Detect which cell encompasses the target text, then output its [X, Y] center coordinate. 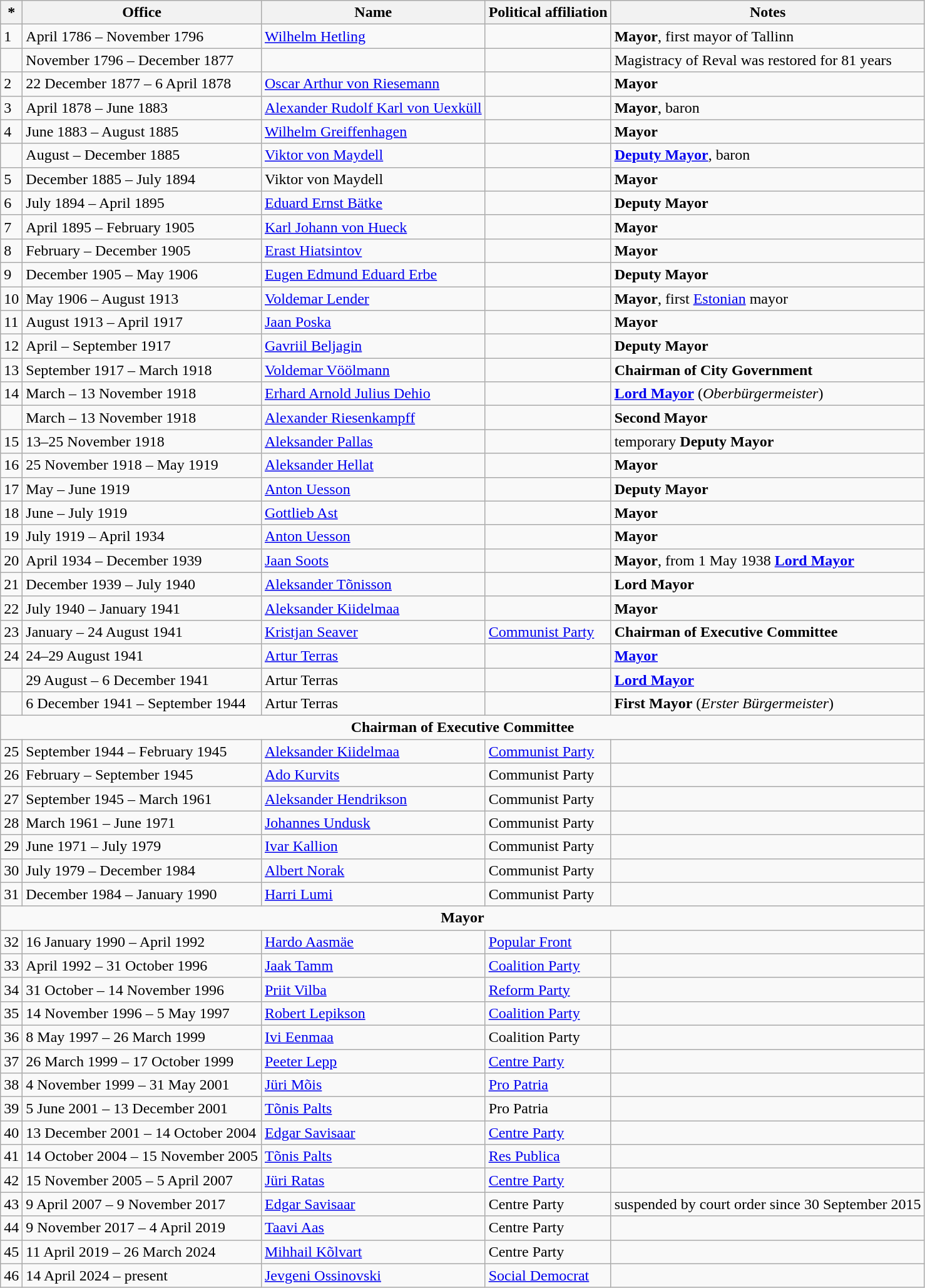
14 [11, 394]
11 April 2019 – 26 March 2024 [142, 1252]
November 1796 – December 1877 [142, 60]
March 1961 – June 1971 [142, 823]
Harri Lumi [373, 894]
Jaak Tamm [373, 966]
31 October – 14 November 1996 [142, 989]
Deputy Mayor, baron [767, 155]
May 1906 – August 1913 [142, 299]
43 [11, 1204]
15 [11, 441]
Mayor, baron [767, 108]
37 [11, 1061]
38 [11, 1085]
14 November 1996 – 5 May 1997 [142, 1013]
Aleksander Tõnisson [373, 584]
April – September 1917 [142, 346]
Voldemar Lender [373, 299]
Ivi Eenmaa [373, 1037]
Second Mayor [767, 418]
Social Democrat [548, 1275]
26 [11, 775]
Jaan Soots [373, 560]
Aleksander Hendrikson [373, 799]
Jaan Poska [373, 322]
July 1894 – April 1895 [142, 203]
December 1885 – July 1894 [142, 179]
* [11, 13]
Priit Vilba [373, 989]
Erhard Arnold Julius Dehio [373, 394]
April 1992 – 31 October 1996 [142, 966]
Political affiliation [548, 13]
Popular Front [548, 942]
29 August – 6 December 1941 [142, 679]
Notes [767, 13]
Karl Johann von Hueck [373, 227]
8 May 1997 – 26 March 1999 [142, 1037]
June 1971 – July 1979 [142, 847]
26 March 1999 – 17 October 1999 [142, 1061]
temporary Deputy Mayor [767, 441]
Mayor, first Estonian mayor [767, 299]
July 1940 – January 1941 [142, 608]
41 [11, 1157]
Oscar Arthur von Riesemann [373, 84]
Mayor, from 1 May 1938 Lord Mayor [767, 560]
December 1939 – July 1940 [142, 584]
40 [11, 1133]
1 [11, 36]
34 [11, 989]
First Mayor (Erster Bürgermeister) [767, 704]
April 1895 – February 1905 [142, 227]
Office [142, 13]
14 April 2024 – present [142, 1275]
Kristjan Seaver [373, 632]
24–29 August 1941 [142, 656]
9 November 2017 – 4 April 2019 [142, 1228]
Ivar Kallion [373, 847]
29 [11, 847]
Jüri Ratas [373, 1180]
4 November 1999 – 31 May 2001 [142, 1085]
April 1786 – November 1796 [142, 36]
Alexander Riesenkampff [373, 418]
42 [11, 1180]
22 December 1877 – 6 April 1878 [142, 84]
Eduard Ernst Bätke [373, 203]
9 [11, 274]
20 [11, 560]
suspended by court order since 30 September 2015 [767, 1204]
Mihhail Kõlvart [373, 1252]
July 1979 – December 1984 [142, 870]
Mayor, first mayor of Tallinn [767, 36]
13 December 2001 – 14 October 2004 [142, 1133]
Aleksander Hellat [373, 465]
April 1934 – December 1939 [142, 560]
Chairman of City Government [767, 370]
16 January 1990 – April 1992 [142, 942]
32 [11, 942]
September 1944 – February 1945 [142, 751]
30 [11, 870]
Erast Hiatsintov [373, 250]
36 [11, 1037]
Gavriil Beljagin [373, 346]
Reform Party [548, 989]
45 [11, 1252]
27 [11, 799]
31 [11, 894]
3 [11, 108]
December 1984 – January 1990 [142, 894]
Gottlieb Ast [373, 513]
17 [11, 489]
44 [11, 1228]
Alexander Rudolf Karl von Uexküll [373, 108]
33 [11, 966]
5 June 2001 – 13 December 2001 [142, 1109]
Eugen Edmund Eduard Erbe [373, 274]
Magistracy of Reval was restored for 81 years [767, 60]
46 [11, 1275]
8 [11, 250]
Aleksander Pallas [373, 441]
39 [11, 1109]
6 [11, 203]
6 December 1941 – September 1944 [142, 704]
23 [11, 632]
13 [11, 370]
May – June 1919 [142, 489]
21 [11, 584]
July 1919 – April 1934 [142, 537]
Wilhelm Hetling [373, 36]
12 [11, 346]
11 [11, 322]
5 [11, 179]
9 April 2007 – 9 November 2017 [142, 1204]
Hardo Aasmäe [373, 942]
August 1913 – April 1917 [142, 322]
January – 24 August 1941 [142, 632]
19 [11, 537]
35 [11, 1013]
Jüri Mõis [373, 1085]
18 [11, 513]
28 [11, 823]
10 [11, 299]
15 November 2005 – 5 April 2007 [142, 1180]
Name [373, 13]
25 November 1918 – May 1919 [142, 465]
Lord Mayor (Oberbürgermeister) [767, 394]
September 1945 – March 1961 [142, 799]
June – July 1919 [142, 513]
13–25 November 1918 [142, 441]
February – September 1945 [142, 775]
Albert Norak [373, 870]
April 1878 – June 1883 [142, 108]
14 October 2004 – 15 November 2005 [142, 1157]
Taavi Aas [373, 1228]
Voldemar Vöölmann [373, 370]
Peeter Lepp [373, 1061]
24 [11, 656]
Ado Kurvits [373, 775]
Wilhelm Greiffenhagen [373, 131]
August – December 1885 [142, 155]
4 [11, 131]
7 [11, 227]
Jevgeni Ossinovski [373, 1275]
September 1917 – March 1918 [142, 370]
Johannes Undusk [373, 823]
Robert Lepikson [373, 1013]
December 1905 – May 1906 [142, 274]
Res Publica [548, 1157]
16 [11, 465]
February – December 1905 [142, 250]
June 1883 – August 1885 [142, 131]
22 [11, 608]
2 [11, 84]
25 [11, 751]
